Locate the cell with the specified text and output its [x, y] center coordinate. 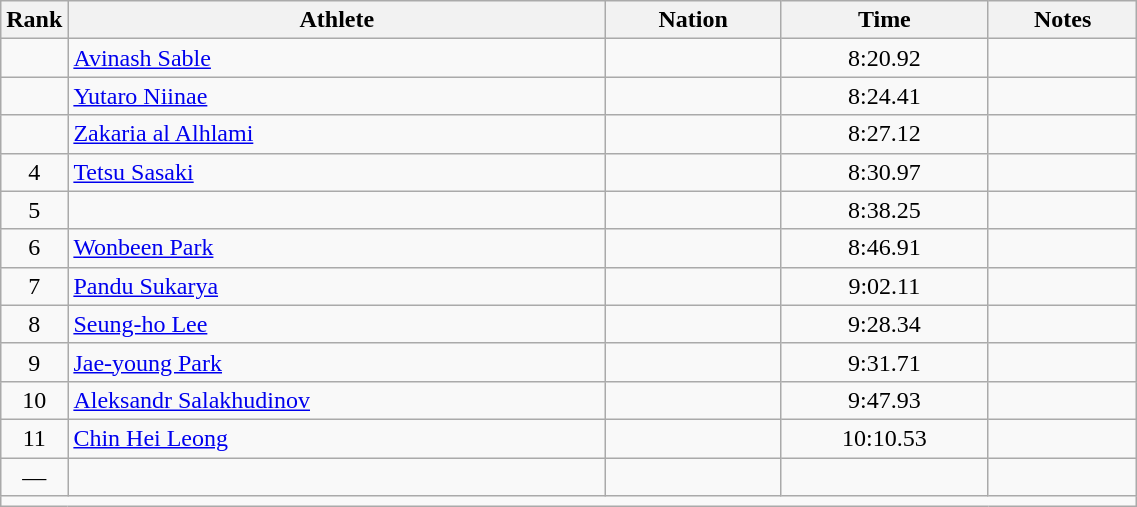
Notes [1062, 20]
Zakaria al Alhlami [337, 134]
4 [34, 172]
8:38.25 [884, 210]
Yutaro Niinae [337, 96]
8:20.92 [884, 58]
Pandu Sukarya [337, 286]
9:31.71 [884, 362]
Aleksandr Salakhudinov [337, 400]
9:02.11 [884, 286]
9:47.93 [884, 400]
11 [34, 438]
9 [34, 362]
7 [34, 286]
Athlete [337, 20]
10:10.53 [884, 438]
8:30.97 [884, 172]
Wonbeen Park [337, 248]
Nation [694, 20]
Chin Hei Leong [337, 438]
6 [34, 248]
Seung-ho Lee [337, 324]
Avinash Sable [337, 58]
Time [884, 20]
9:28.34 [884, 324]
5 [34, 210]
8:24.41 [884, 96]
Jae-young Park [337, 362]
8 [34, 324]
Rank [34, 20]
8:46.91 [884, 248]
8:27.12 [884, 134]
— [34, 477]
Tetsu Sasaki [337, 172]
10 [34, 400]
